For the text-containing cell, return its midpoint in [x, y] coordinate format. 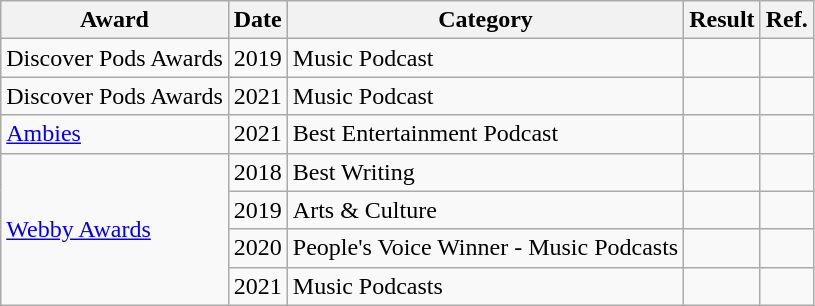
Date [258, 20]
Ambies [115, 134]
Result [722, 20]
Ref. [786, 20]
Webby Awards [115, 229]
People's Voice Winner - Music Podcasts [485, 248]
Music Podcasts [485, 286]
Category [485, 20]
Arts & Culture [485, 210]
Award [115, 20]
2020 [258, 248]
Best Entertainment Podcast [485, 134]
2018 [258, 172]
Best Writing [485, 172]
